For the text-containing cell, return its midpoint in [x, y] coordinate format. 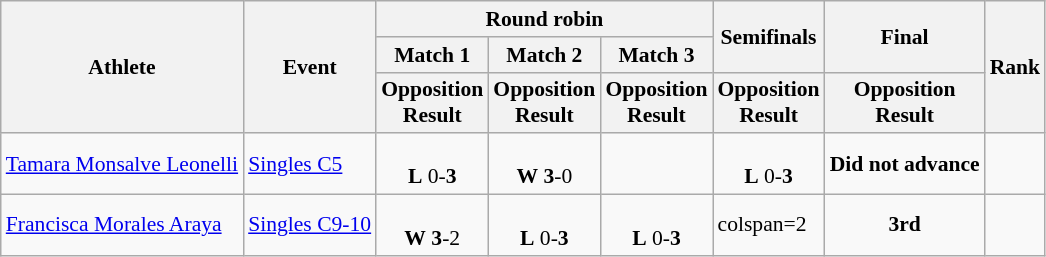
Francisca Morales Araya [122, 226]
Final [905, 36]
Semifinals [768, 36]
Rank [1016, 67]
colspan=2 [768, 226]
3rd [905, 226]
W 3-2 [432, 226]
Round robin [544, 19]
W 3-0 [544, 164]
Tamara Monsalve Leonelli [122, 164]
Match 1 [432, 55]
Athlete [122, 67]
Singles C9-10 [310, 226]
Match 3 [656, 55]
Match 2 [544, 55]
Singles C5 [310, 164]
Did not advance [905, 164]
Event [310, 67]
